Identify which cell holds the provided text, then report its [X, Y] central coordinate. 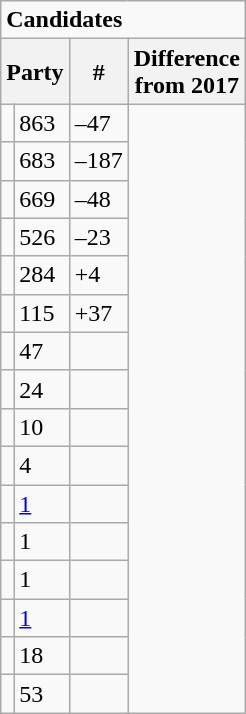
863 [42, 123]
4 [42, 465]
Party [35, 72]
–48 [98, 199]
53 [42, 694]
115 [42, 313]
683 [42, 161]
10 [42, 427]
47 [42, 351]
Difference from 2017 [186, 72]
669 [42, 199]
526 [42, 237]
# [98, 72]
–23 [98, 237]
Candidates [124, 20]
+4 [98, 275]
24 [42, 389]
+37 [98, 313]
18 [42, 656]
284 [42, 275]
–47 [98, 123]
–187 [98, 161]
